Scan for the cell matching the given text and deliver its [X, Y] coordinate at center. 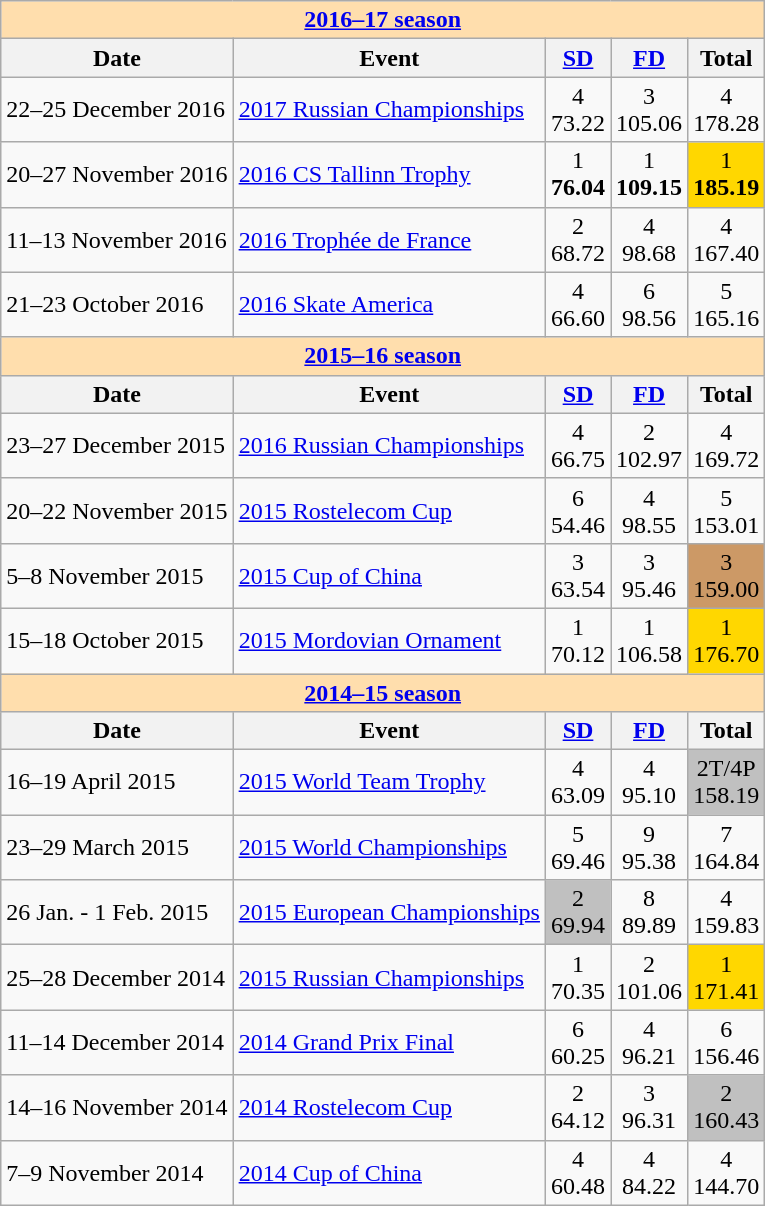
4 167.40 [726, 240]
4 144.70 [726, 1172]
1 70.12 [578, 640]
2016 CS Tallinn Trophy [389, 174]
5 153.01 [726, 510]
4 98.68 [650, 240]
21–23 October 2016 [117, 304]
2015 Rostelecom Cup [389, 510]
2016 Skate America [389, 304]
20–27 November 2016 [117, 174]
4 66.75 [578, 446]
4 98.55 [650, 510]
22–25 December 2016 [117, 110]
2 68.72 [578, 240]
23–27 December 2015 [117, 446]
2015 European Championships [389, 912]
2017 Russian Championships [389, 110]
5–8 November 2015 [117, 576]
23–29 March 2015 [117, 848]
4 84.22 [650, 1172]
16–19 April 2015 [117, 782]
4 96.21 [650, 1042]
4 63.09 [578, 782]
4 60.48 [578, 1172]
4 66.60 [578, 304]
1 171.41 [726, 978]
2015 Russian Championships [389, 978]
6 156.46 [726, 1042]
4 169.72 [726, 446]
1 185.19 [726, 174]
1 106.58 [650, 640]
5 69.46 [578, 848]
4 178.28 [726, 110]
15–18 October 2015 [117, 640]
4 159.83 [726, 912]
6 54.46 [578, 510]
14–16 November 2014 [117, 1108]
6 60.25 [578, 1042]
2 101.06 [650, 978]
2014 Rostelecom Cup [389, 1108]
2015 Mordovian Ornament [389, 640]
2016–17 season [383, 20]
2014 Grand Prix Final [389, 1042]
2016 Russian Championships [389, 446]
2T/4P 158.19 [726, 782]
26 Jan. - 1 Feb. 2015 [117, 912]
1 109.15 [650, 174]
2014–15 season [383, 693]
2014 Cup of China [389, 1172]
7 164.84 [726, 848]
3 159.00 [726, 576]
3 63.54 [578, 576]
2015–16 season [383, 356]
2016 Trophée de France [389, 240]
1 76.04 [578, 174]
1 70.35 [578, 978]
6 98.56 [650, 304]
20–22 November 2015 [117, 510]
7–9 November 2014 [117, 1172]
2015 World Team Trophy [389, 782]
8 89.89 [650, 912]
9 95.38 [650, 848]
2 160.43 [726, 1108]
2015 Cup of China [389, 576]
1 176.70 [726, 640]
11–14 December 2014 [117, 1042]
2 64.12 [578, 1108]
4 95.10 [650, 782]
2 102.97 [650, 446]
3 95.46 [650, 576]
3 105.06 [650, 110]
3 96.31 [650, 1108]
5 165.16 [726, 304]
2015 World Championships [389, 848]
4 73.22 [578, 110]
2 69.94 [578, 912]
11–13 November 2016 [117, 240]
25–28 December 2014 [117, 978]
